Output the (x, y) coordinate of the center of the cell containing the given text.  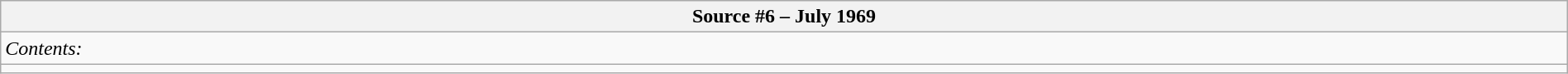
Contents: (784, 48)
Source #6 – July 1969 (784, 17)
